Return [X, Y] of the center of cell containing provided text 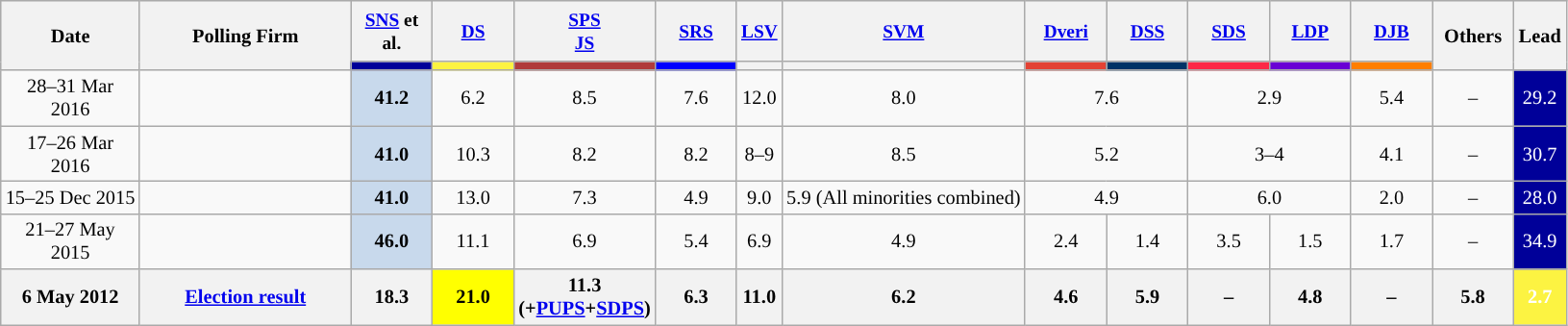
3.5 [1229, 241]
11.1 [473, 241]
12.0 [759, 98]
Date [71, 35]
15–25 Dec 2015 [71, 197]
11.3 (+PUPS+SDPS) [585, 297]
Election result [245, 297]
28–31 Mar 2016 [71, 98]
21.0 [473, 297]
41.2 [392, 98]
SRS [696, 31]
SVM [904, 31]
17–26 Mar 2016 [71, 154]
DSS [1148, 31]
8.0 [904, 98]
34.9 [1540, 241]
Dveri [1065, 31]
18.3 [392, 297]
2.4 [1065, 241]
6 May 2012 [71, 297]
30.7 [1540, 154]
1.4 [1148, 241]
DS [473, 31]
4.8 [1309, 297]
10.3 [473, 154]
DJB [1392, 31]
11.0 [759, 297]
4.6 [1065, 297]
Others [1473, 35]
LDP [1309, 31]
5.8 [1473, 297]
9.0 [759, 197]
8–9 [759, 154]
6.0 [1269, 197]
7.3 [585, 197]
5.2 [1106, 154]
1.7 [1392, 241]
13.0 [473, 197]
SDS [1229, 31]
2.0 [1392, 197]
1.5 [1309, 241]
SNS et al. [392, 31]
21–27 May 2015 [71, 241]
6.3 [696, 297]
5.9 (All minorities combined) [904, 197]
2.7 [1540, 297]
SPSJS [585, 31]
5.9 [1148, 297]
Lead [1540, 35]
28.0 [1540, 197]
46.0 [392, 241]
3–4 [1269, 154]
4.1 [1392, 154]
Polling Firm [245, 35]
29.2 [1540, 98]
LSV [759, 31]
2.9 [1269, 98]
